Provide the (X, Y) coordinate of the cell's center where the given text is located.  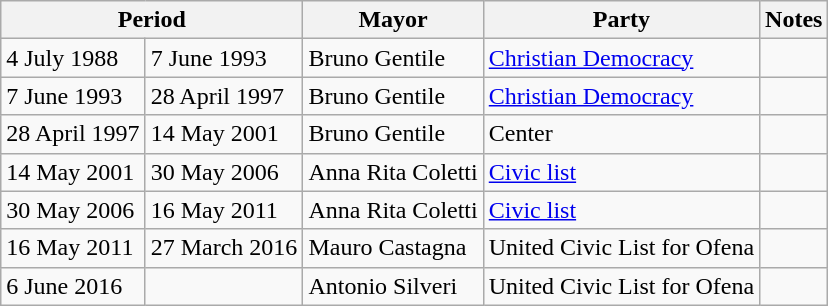
Party (621, 20)
Period (152, 20)
Antonio Silveri (393, 286)
27 March 2016 (224, 248)
Mayor (393, 20)
Notes (794, 20)
Center (621, 134)
Mauro Castagna (393, 248)
6 June 2016 (73, 286)
4 July 1988 (73, 58)
